Determine the (X, Y) coordinate at the center of the cell enclosing the given text.  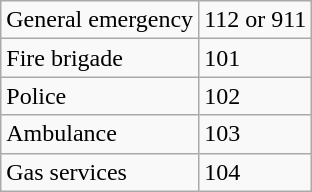
101 (256, 58)
Ambulance (100, 134)
103 (256, 134)
Police (100, 96)
102 (256, 96)
Fire brigade (100, 58)
Gas services (100, 172)
112 or 911 (256, 20)
General emergency (100, 20)
104 (256, 172)
